Scan for the cell matching the given text and deliver its [x, y] coordinate at center. 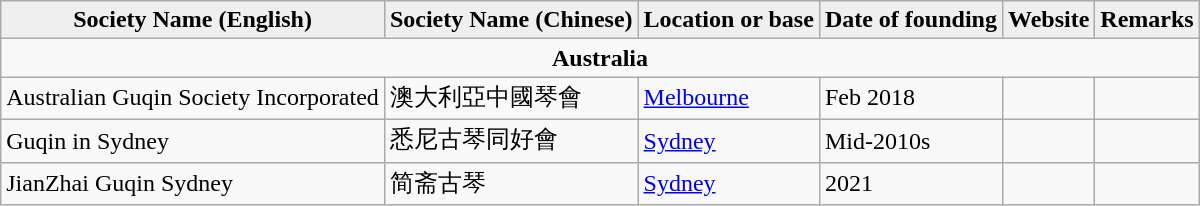
Remarks [1147, 20]
悉尼古琴同好會 [511, 140]
JianZhai Guqin Sydney [193, 184]
2021 [910, 184]
Melbourne [728, 98]
Australia [600, 58]
Australian Guqin Society Incorporated [193, 98]
Society Name (Chinese) [511, 20]
Guqin in Sydney [193, 140]
Society Name (English) [193, 20]
Mid-2010s [910, 140]
Date of founding [910, 20]
Feb 2018 [910, 98]
澳大利亞中國琴會 [511, 98]
简斋古琴 [511, 184]
Website [1048, 20]
Location or base [728, 20]
